Return [X, Y] of the center of cell containing provided text 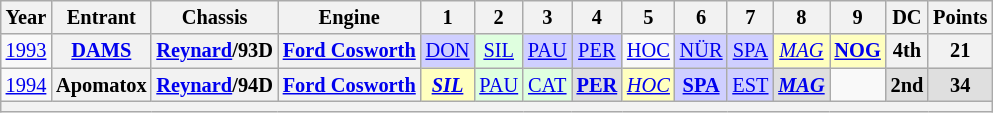
4th [908, 51]
5 [648, 17]
Reynard/93D [214, 51]
EST [750, 85]
Year [26, 17]
Entrant [101, 17]
Reynard/94D [214, 85]
1 [448, 17]
4 [597, 17]
Engine [350, 17]
7 [750, 17]
9 [858, 17]
NOG [858, 51]
DAMS [101, 51]
Points [960, 17]
NÜR [702, 51]
1993 [26, 51]
2nd [908, 85]
34 [960, 85]
1994 [26, 85]
Chassis [214, 17]
DC [908, 17]
2 [498, 17]
8 [801, 17]
21 [960, 51]
Apomatox [101, 85]
6 [702, 17]
CAT [548, 85]
DON [448, 51]
3 [548, 17]
